From the cell containing the given text, extract its center point as [x, y] coordinate. 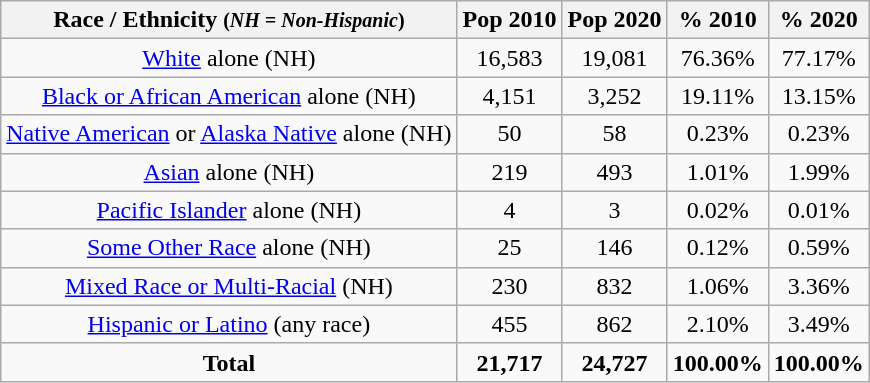
Mixed Race or Multi-Racial (NH) [229, 286]
Black or African American alone (NH) [229, 96]
16,583 [510, 58]
146 [614, 248]
% 2020 [818, 20]
Native American or Alaska Native alone (NH) [229, 134]
0.59% [818, 248]
21,717 [510, 362]
0.12% [718, 248]
Pop 2010 [510, 20]
24,727 [614, 362]
455 [510, 324]
862 [614, 324]
3,252 [614, 96]
230 [510, 286]
3 [614, 210]
3.49% [818, 324]
3.36% [818, 286]
493 [614, 172]
2.10% [718, 324]
58 [614, 134]
Pop 2020 [614, 20]
50 [510, 134]
% 2010 [718, 20]
1.06% [718, 286]
13.15% [818, 96]
19,081 [614, 58]
832 [614, 286]
219 [510, 172]
4,151 [510, 96]
0.01% [818, 210]
1.01% [718, 172]
76.36% [718, 58]
1.99% [818, 172]
Total [229, 362]
Asian alone (NH) [229, 172]
Race / Ethnicity (NH = Non-Hispanic) [229, 20]
White alone (NH) [229, 58]
77.17% [818, 58]
19.11% [718, 96]
Hispanic or Latino (any race) [229, 324]
0.02% [718, 210]
Pacific Islander alone (NH) [229, 210]
4 [510, 210]
Some Other Race alone (NH) [229, 248]
25 [510, 248]
